From the cell containing the given text, extract its center point as (X, Y) coordinate. 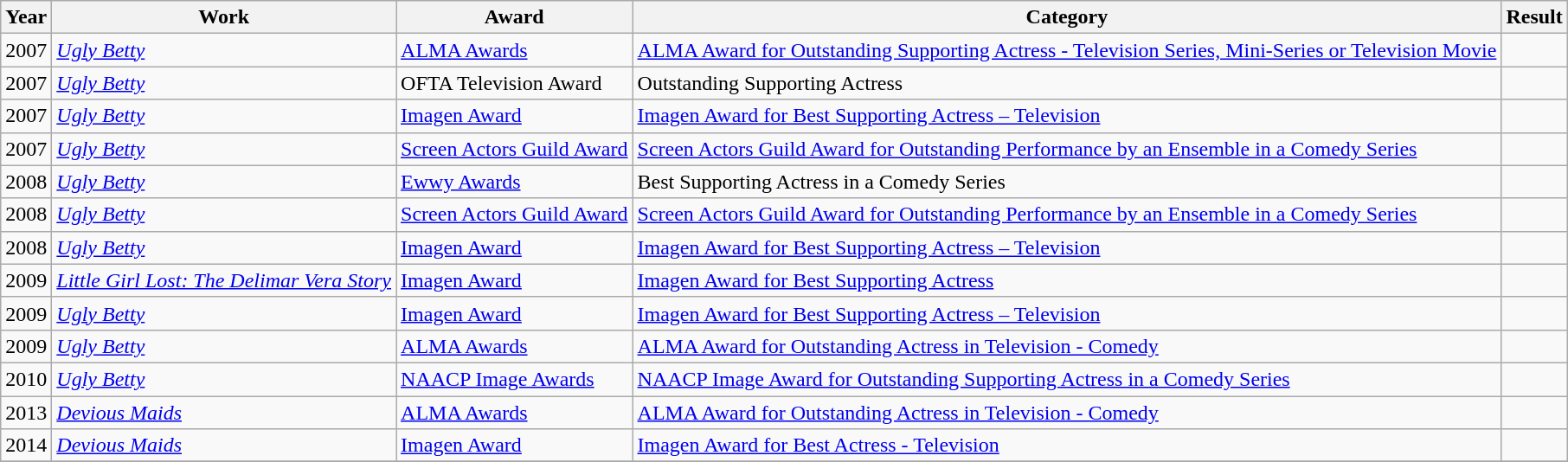
ALMA Award for Outstanding Supporting Actress - Television Series, Mini-Series or Television Movie (1067, 50)
Category (1067, 17)
Ewwy Awards (514, 182)
Year (26, 17)
Result (1534, 17)
Best Supporting Actress in a Comedy Series (1067, 182)
Little Girl Lost: The Delimar Vera Story (224, 280)
Imagen Award for Best Supporting Actress (1067, 280)
Imagen Award for Best Actress - Television (1067, 446)
2013 (26, 413)
2010 (26, 379)
Award (514, 17)
NAACP Image Awards (514, 379)
NAACP Image Award for Outstanding Supporting Actress in a Comedy Series (1067, 379)
OFTA Television Award (514, 83)
Work (224, 17)
Outstanding Supporting Actress (1067, 83)
2014 (26, 446)
